Provide the [X, Y] coordinate of the cell's center where the given text is located.  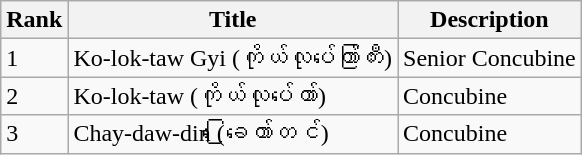
Title [233, 20]
2 [34, 96]
Ko-lok-taw Gyi (ကိုယ်လုပ်တော်ကြီး) [233, 58]
Rank [34, 20]
Ko-lok-taw (ကိုယ်လုပ်တော်) [233, 96]
3 [34, 134]
Senior Concubine [490, 58]
Description [490, 20]
1 [34, 58]
Chay-daw-din (ခြေတော်တင်) [233, 134]
